Locate the cell with the specified text and output its (X, Y) center coordinate. 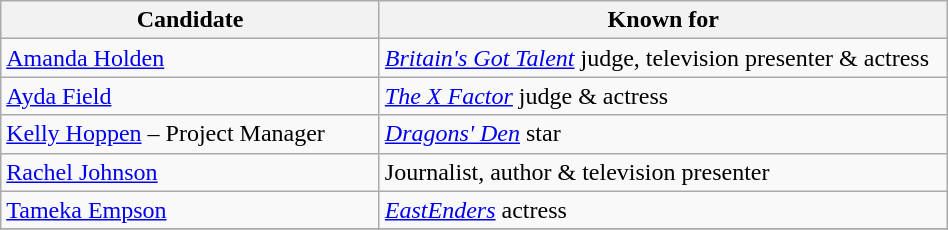
The X Factor judge & actress (663, 96)
Britain's Got Talent judge, television presenter & actress (663, 58)
Journalist, author & television presenter (663, 172)
Dragons' Den star (663, 134)
Rachel Johnson (190, 172)
Candidate (190, 20)
EastEnders actress (663, 210)
Ayda Field (190, 96)
Tameka Empson (190, 210)
Kelly Hoppen – Project Manager (190, 134)
Amanda Holden (190, 58)
Known for (663, 20)
